Search for the cell housing the specified text and yield its [x, y] center coordinate. 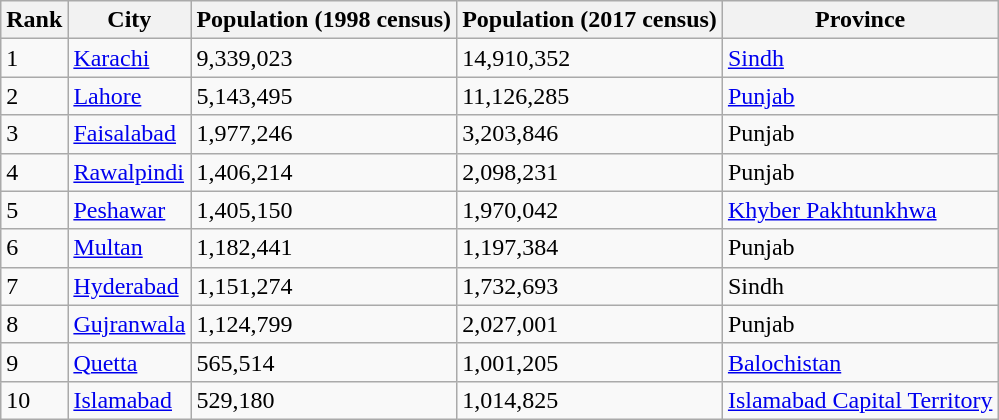
Population (2017 census) [590, 20]
11,126,285 [590, 96]
Peshawar [130, 210]
1,124,799 [324, 324]
Balochistan [860, 362]
6 [34, 248]
529,180 [324, 400]
8 [34, 324]
Faisalabad [130, 134]
1,014,825 [590, 400]
Gujranwala [130, 324]
1,732,693 [590, 286]
10 [34, 400]
2 [34, 96]
Population (1998 census) [324, 20]
3,203,846 [590, 134]
2,027,001 [590, 324]
1,182,441 [324, 248]
Islamabad Capital Territory [860, 400]
2,098,231 [590, 172]
Multan [130, 248]
5 [34, 210]
565,514 [324, 362]
9 [34, 362]
1 [34, 58]
3 [34, 134]
Karachi [130, 58]
Rawalpindi [130, 172]
Rank [34, 20]
1,970,042 [590, 210]
City [130, 20]
Province [860, 20]
1,977,246 [324, 134]
4 [34, 172]
Quetta [130, 362]
1,151,274 [324, 286]
14,910,352 [590, 58]
Hyderabad [130, 286]
1,197,384 [590, 248]
5,143,495 [324, 96]
Khyber Pakhtunkhwa [860, 210]
1,001,205 [590, 362]
Lahore [130, 96]
1,405,150 [324, 210]
9,339,023 [324, 58]
7 [34, 286]
Islamabad [130, 400]
1,406,214 [324, 172]
